Search for the cell housing the specified text and yield its (X, Y) center coordinate. 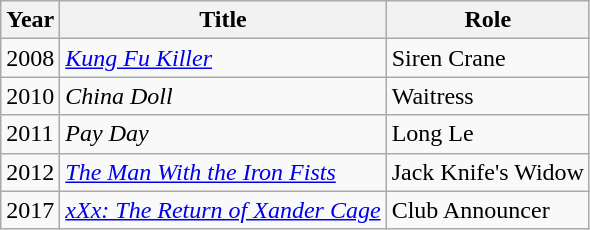
The Man With the Iron Fists (223, 172)
Title (223, 20)
Siren Crane (488, 58)
Year (30, 20)
2010 (30, 96)
Waitress (488, 96)
2008 (30, 58)
Kung Fu Killer (223, 58)
2012 (30, 172)
xXx: The Return of Xander Cage (223, 210)
Pay Day (223, 134)
Club Announcer (488, 210)
Long Le (488, 134)
2017 (30, 210)
2011 (30, 134)
Role (488, 20)
China Doll (223, 96)
Jack Knife's Widow (488, 172)
